Locate the cell with the specified text and output its (X, Y) center coordinate. 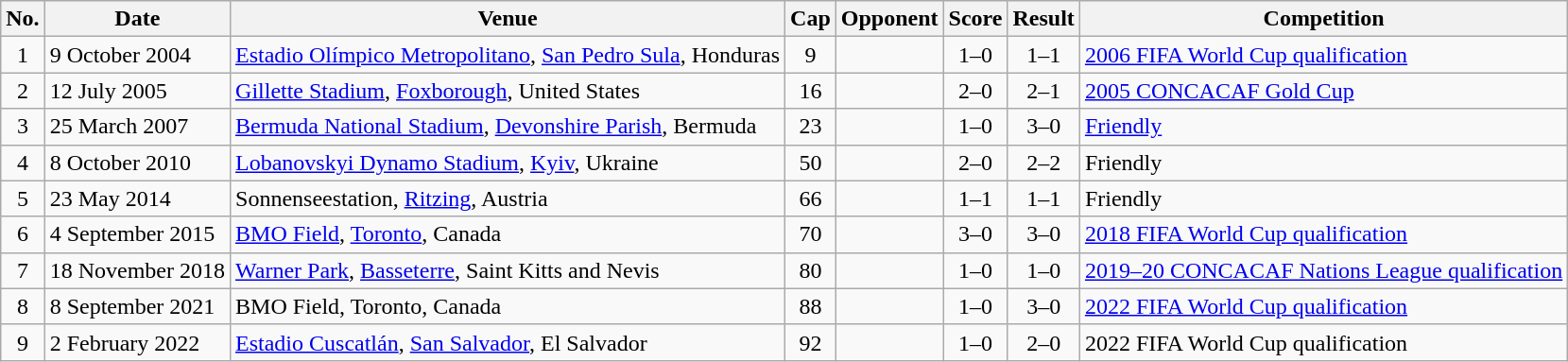
25 March 2007 (137, 127)
7 (23, 270)
Score (975, 19)
2–2 (1043, 163)
No. (23, 19)
92 (811, 342)
1 (23, 55)
Venue (508, 19)
Sonnenseestation, Ritzing, Austria (508, 198)
6 (23, 234)
Date (137, 19)
70 (811, 234)
8 September 2021 (137, 306)
9 October 2004 (137, 55)
Gillette Stadium, Foxborough, United States (508, 91)
4 (23, 163)
Estadio Cuscatlán, San Salvador, El Salvador (508, 342)
Opponent (889, 19)
4 September 2015 (137, 234)
Warner Park, Basseterre, Saint Kitts and Nevis (508, 270)
Result (1043, 19)
2–1 (1043, 91)
3 (23, 127)
2019–20 CONCACAF Nations League qualification (1323, 270)
18 November 2018 (137, 270)
80 (811, 270)
2 February 2022 (137, 342)
66 (811, 198)
8 (23, 306)
Competition (1323, 19)
88 (811, 306)
23 (811, 127)
Estadio Olímpico Metropolitano, San Pedro Sula, Honduras (508, 55)
12 July 2005 (137, 91)
Bermuda National Stadium, Devonshire Parish, Bermuda (508, 127)
2005 CONCACAF Gold Cup (1323, 91)
16 (811, 91)
Lobanovskyi Dynamo Stadium, Kyiv, Ukraine (508, 163)
Cap (811, 19)
23 May 2014 (137, 198)
50 (811, 163)
5 (23, 198)
2 (23, 91)
2006 FIFA World Cup qualification (1323, 55)
8 October 2010 (137, 163)
2018 FIFA World Cup qualification (1323, 234)
